Pinpoint the cell where the given text exists, returning its [x, y] midpoint coordinate. 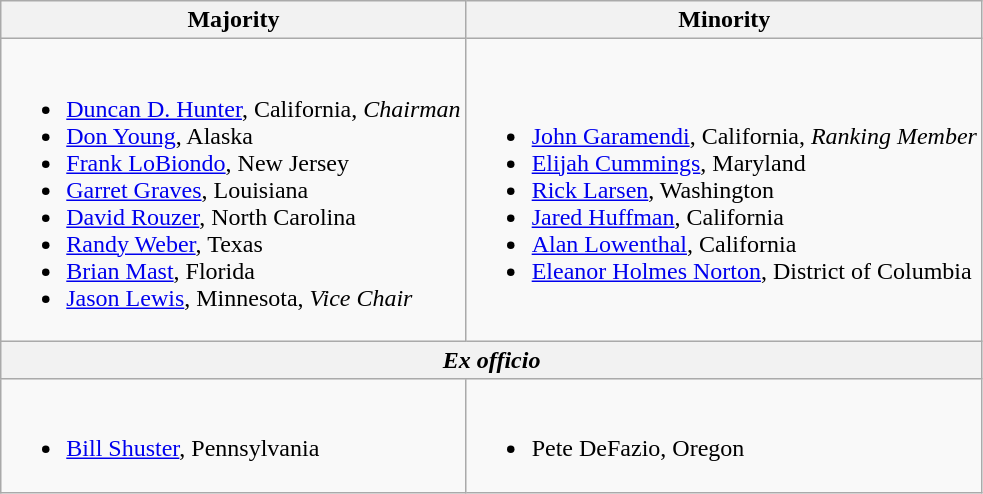
Ex officio [492, 360]
Bill Shuster, Pennsylvania [234, 436]
Pete DeFazio, Oregon [724, 436]
Majority [234, 20]
Minority [724, 20]
